Detect which cell encompasses the target text, then output its (x, y) center coordinate. 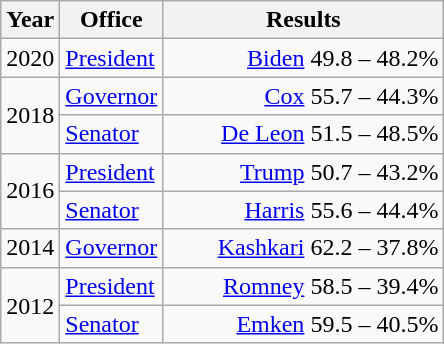
2014 (30, 248)
Year (30, 20)
Biden 49.8 – 48.2% (304, 58)
Kashkari 62.2 – 37.8% (304, 248)
2018 (30, 115)
2016 (30, 191)
Cox 55.7 – 44.3% (304, 96)
Office (112, 20)
Romney 58.5 – 39.4% (304, 286)
Trump 50.7 – 43.2% (304, 172)
De Leon 51.5 – 48.5% (304, 134)
2020 (30, 58)
Results (304, 20)
Harris 55.6 – 44.4% (304, 210)
Emken 59.5 – 40.5% (304, 324)
2012 (30, 305)
